Output the [x, y] coordinate of the center of the cell containing the given text.  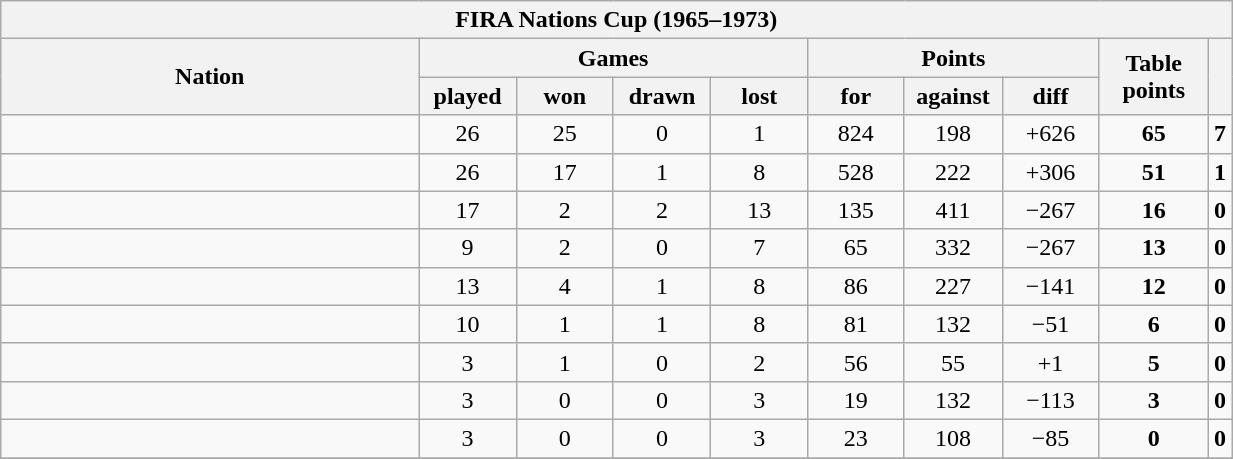
−113 [1050, 400]
23 [856, 438]
won [564, 96]
332 [953, 248]
19 [856, 400]
Points [954, 58]
Nation [210, 77]
FIRA Nations Cup (1965–1973) [616, 20]
25 [564, 134]
55 [953, 362]
5 [1154, 362]
played [468, 96]
for [856, 96]
222 [953, 172]
against [953, 96]
−141 [1050, 286]
51 [1154, 172]
6 [1154, 324]
411 [953, 210]
+306 [1050, 172]
86 [856, 286]
−51 [1050, 324]
9 [468, 248]
56 [856, 362]
824 [856, 134]
81 [856, 324]
227 [953, 286]
4 [564, 286]
+1 [1050, 362]
108 [953, 438]
+626 [1050, 134]
16 [1154, 210]
lost [760, 96]
−85 [1050, 438]
198 [953, 134]
Tablepoints [1154, 77]
528 [856, 172]
10 [468, 324]
drawn [662, 96]
12 [1154, 286]
diff [1050, 96]
Games [614, 58]
135 [856, 210]
